Scan for the cell matching the given text and deliver its (x, y) coordinate at center. 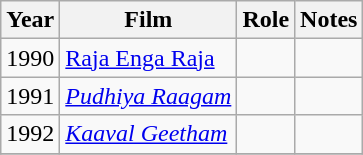
Role (266, 20)
1992 (30, 134)
1990 (30, 58)
Raja Enga Raja (148, 58)
1991 (30, 96)
Pudhiya Raagam (148, 96)
Film (148, 20)
Notes (329, 20)
Year (30, 20)
Kaaval Geetham (148, 134)
